Return the [X, Y] coordinate for the center point of the cell that contains the specified text.  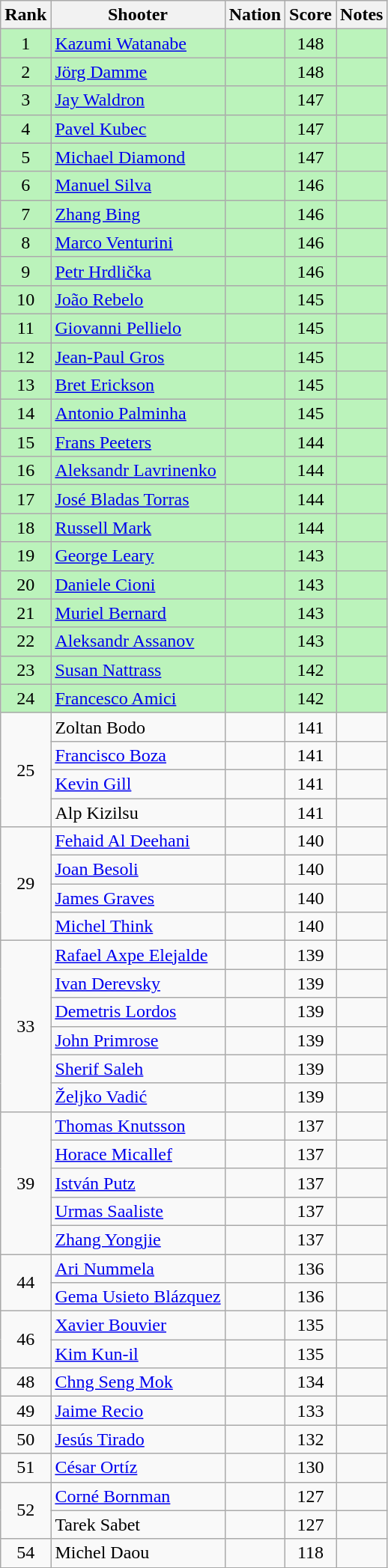
José Bladas Torras [138, 499]
134 [311, 1382]
44 [25, 1283]
Kim Kun-il [138, 1354]
Giovanni Pellielo [138, 328]
9 [25, 271]
132 [311, 1439]
George Leary [138, 556]
Muriel Bernard [138, 613]
12 [25, 357]
130 [311, 1468]
Kevin Gill [138, 784]
Antonio Palminha [138, 414]
Zhang Bing [138, 214]
Thomas Knutsson [138, 1126]
Pavel Kubec [138, 129]
István Putz [138, 1183]
52 [25, 1510]
Jay Waldron [138, 100]
Xavier Bouvier [138, 1326]
Manuel Silva [138, 186]
Michael Diamond [138, 157]
13 [25, 385]
Nation [255, 15]
César Ortíz [138, 1468]
14 [25, 414]
1 [25, 43]
Zhang Yongjie [138, 1239]
16 [25, 471]
Ari Nummela [138, 1269]
15 [25, 442]
25 [25, 769]
Bret Erickson [138, 385]
Frans Peeters [138, 442]
2 [25, 72]
João Rebelo [138, 299]
39 [25, 1183]
Notes [362, 15]
29 [25, 884]
22 [25, 641]
Rank [25, 15]
6 [25, 186]
21 [25, 613]
33 [25, 1026]
Susan Nattrass [138, 670]
James Graves [138, 898]
5 [25, 157]
3 [25, 100]
7 [25, 214]
Corné Bornman [138, 1496]
Jean-Paul Gros [138, 357]
118 [311, 1553]
Chng Seng Mok [138, 1382]
133 [311, 1411]
Ivan Derevsky [138, 983]
Fehaid Al Deehani [138, 841]
Demetris Lordos [138, 1012]
Daniele Cioni [138, 585]
Jaime Recio [138, 1411]
8 [25, 242]
Alp Kizilsu [138, 812]
Urmas Saaliste [138, 1211]
18 [25, 528]
11 [25, 328]
Horace Micallef [138, 1154]
Francesco Amici [138, 698]
Tarek Sabet [138, 1525]
20 [25, 585]
Score [311, 15]
Petr Hrdlička [138, 271]
Jörg Damme [138, 72]
10 [25, 299]
50 [25, 1439]
48 [25, 1382]
46 [25, 1340]
Michel Daou [138, 1553]
John Primrose [138, 1040]
Marco Venturini [138, 242]
49 [25, 1411]
51 [25, 1468]
Zoltan Bodo [138, 727]
Kazumi Watanabe [138, 43]
Jesús Tirado [138, 1439]
Aleksandr Assanov [138, 641]
23 [25, 670]
Russell Mark [138, 528]
Aleksandr Lavrinenko [138, 471]
Michel Think [138, 927]
24 [25, 698]
Joan Besoli [138, 870]
Francisco Boza [138, 755]
4 [25, 129]
54 [25, 1553]
19 [25, 556]
17 [25, 499]
Shooter [138, 15]
Rafael Axpe Elejalde [138, 955]
Sherif Saleh [138, 1069]
Gema Usieto Blázquez [138, 1297]
Željko Vadić [138, 1097]
